For the text-containing cell, return its midpoint in (X, Y) coordinate format. 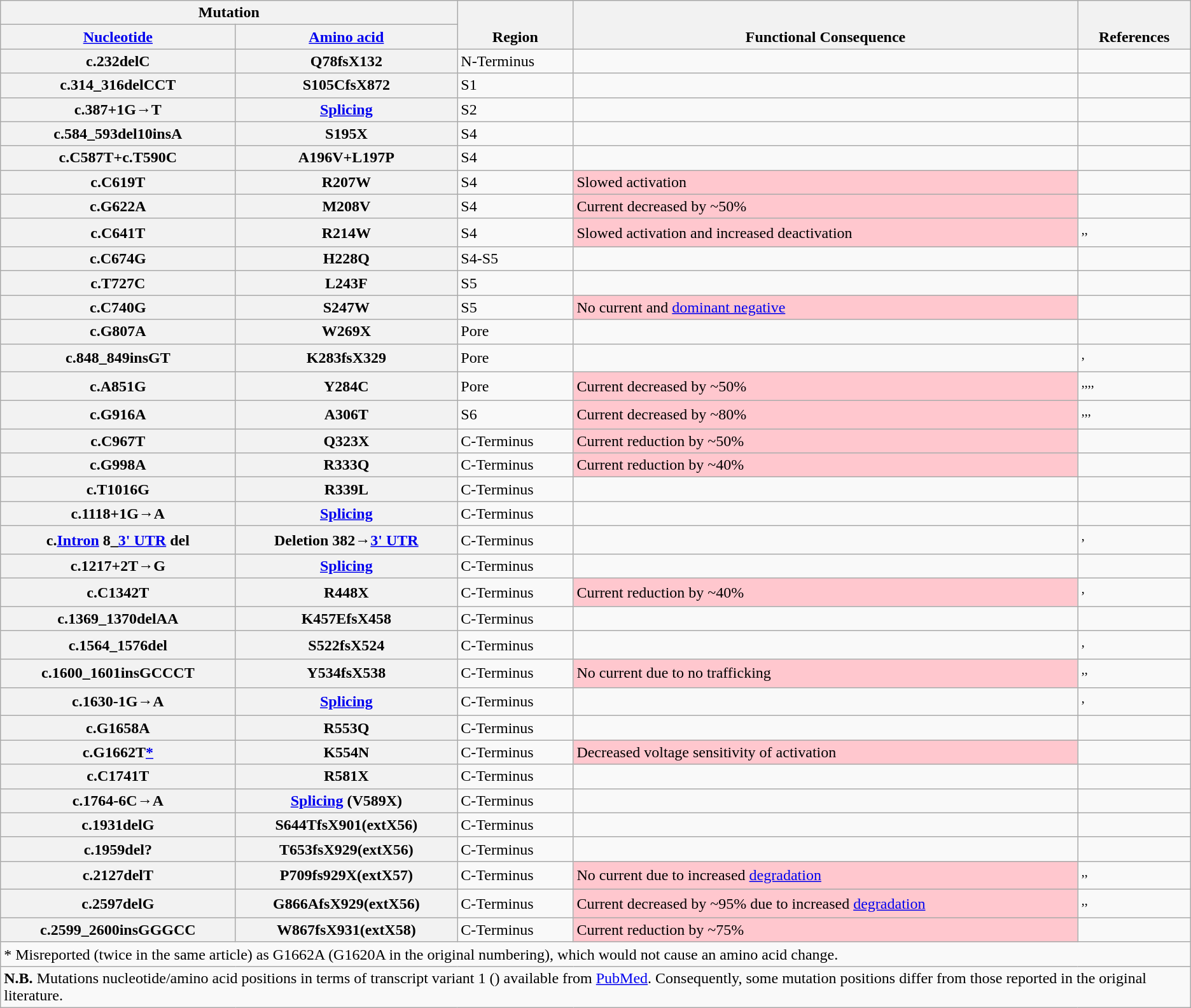
No current due to increased degradation (826, 876)
W867fsX931(extX58) (346, 930)
N-Terminus (515, 61)
Current reduction by ~75% (826, 930)
c.G916A (118, 415)
c.C674G (118, 259)
Y534fsX538 (346, 673)
Q323X (346, 441)
Functional Consequence (826, 25)
c.G1662T* (118, 752)
Slowed activation and increased deactivation (826, 233)
c.Intron 8_3' UTR del (118, 540)
R207W (346, 182)
c.C1342T (118, 593)
c.C967T (118, 441)
c.1118+1G→A (118, 514)
S644TfsX901(extX56) (346, 825)
c.314_316delCCT (118, 85)
c.G998A (118, 465)
c.A851G (118, 387)
G866AfsX929(extX56) (346, 904)
No current due to no trafficking (826, 673)
K283fsX329 (346, 358)
c.C1741T (118, 776)
R333Q (346, 465)
A196V+L197P (346, 158)
c.2127delT (118, 876)
c.C740G (118, 307)
,,,, (1134, 387)
c.387+1G→T (118, 109)
c.1630-1G→A (118, 701)
c.1600_1601insGCCCT (118, 673)
c.T727C (118, 283)
T653fsX929(extX56) (346, 849)
S6 (515, 415)
Amino acid (346, 37)
A306T (346, 415)
S247W (346, 307)
Region (515, 25)
Y284C (346, 387)
R581X (346, 776)
Current reduction by ~50% (826, 441)
c.1369_1370delAA (118, 619)
S1 (515, 85)
c.G1658A (118, 728)
c.1931delG (118, 825)
c.1217+2T→G (118, 566)
c.T1016G (118, 489)
c.C641T (118, 233)
H228Q (346, 259)
Q78fsX132 (346, 61)
* Misreported (twice in the same article) as G1662A (G1620A in the original numbering), which would not cause an amino acid change. (595, 954)
S2 (515, 109)
W269X (346, 332)
c.C619T (118, 182)
,,, (1134, 415)
c.1564_1576del (118, 645)
Decreased voltage sensitivity of activation (826, 752)
R339L (346, 489)
P709fs929X(extX57) (346, 876)
c.848_849insGT (118, 358)
M208V (346, 206)
No current and dominant negative (826, 307)
References (1134, 25)
R214W (346, 233)
Slowed activation (826, 182)
Current decreased by ~95% due to increased degradation (826, 904)
c.G622A (118, 206)
c.C587T+c.T590C (118, 158)
L243F (346, 283)
Current decreased by ~80% (826, 415)
c.1764-6C→A (118, 801)
K554N (346, 752)
S105CfsX872 (346, 85)
S4-S5 (515, 259)
c.1959del? (118, 849)
Nucleotide (118, 37)
R448X (346, 593)
S195X (346, 134)
S522fsX524 (346, 645)
Splicing (V589X) (346, 801)
c.2599_2600insGGGCC (118, 930)
c.2597delG (118, 904)
c.232delC (118, 61)
Deletion 382→3' UTR (346, 540)
c.584_593del10insA (118, 134)
c.G807A (118, 332)
Mutation (229, 13)
K457EfsX458 (346, 619)
R553Q (346, 728)
